Search for the cell housing the specified text and yield its [x, y] center coordinate. 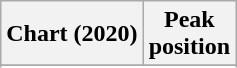
Chart (2020) [72, 34]
Peakposition [189, 34]
